From the cell containing the given text, extract its center point as [x, y] coordinate. 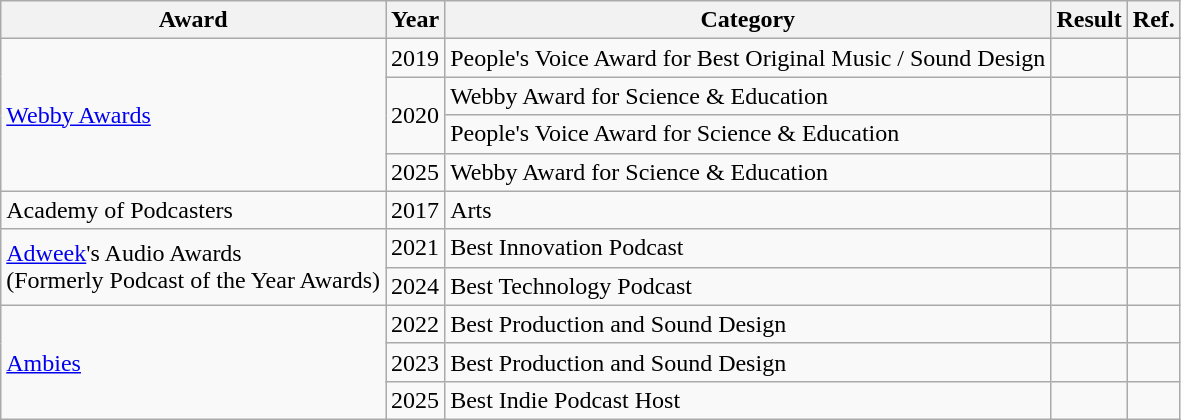
Category [748, 20]
Best Innovation Podcast [748, 248]
2021 [416, 248]
Arts [748, 210]
Adweek's Audio Awards(Formerly Podcast of the Year Awards) [194, 267]
Ambies [194, 362]
Best Indie Podcast Host [748, 400]
2019 [416, 58]
2022 [416, 324]
2017 [416, 210]
2024 [416, 286]
Result [1089, 20]
Award [194, 20]
Ref. [1154, 20]
Academy of Podcasters [194, 210]
2023 [416, 362]
People's Voice Award for Science & Education [748, 134]
2020 [416, 115]
Year [416, 20]
People's Voice Award for Best Original Music / Sound Design [748, 58]
Best Technology Podcast [748, 286]
Webby Awards [194, 115]
